Return (X, Y) of the center of cell containing provided text 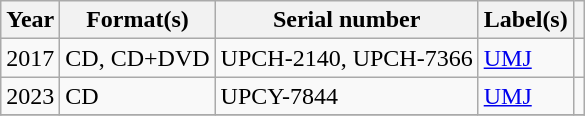
Serial number (346, 20)
2017 (30, 58)
UPCY-7844 (346, 96)
Label(s) (526, 20)
UPCH-2140, UPCH-7366 (346, 58)
2023 (30, 96)
CD, CD+DVD (138, 58)
CD (138, 96)
Format(s) (138, 20)
Year (30, 20)
